From the cell containing the given text, extract its center point as [X, Y] coordinate. 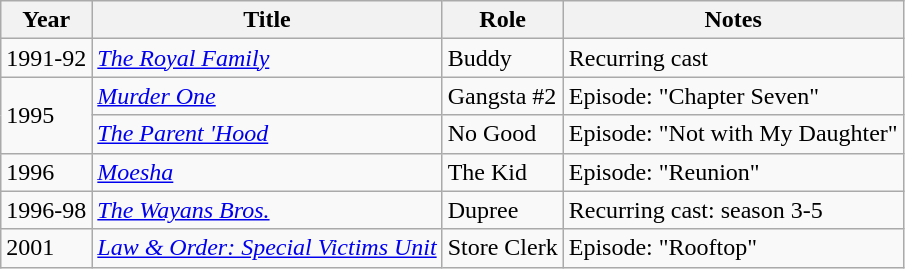
Episode: "Chapter Seven" [733, 96]
2001 [46, 248]
Recurring cast [733, 58]
1991-92 [46, 58]
Role [502, 20]
Recurring cast: season 3-5 [733, 210]
The Royal Family [267, 58]
1996 [46, 172]
Notes [733, 20]
Buddy [502, 58]
1996-98 [46, 210]
No Good [502, 134]
The Wayans Bros. [267, 210]
Episode: "Reunion" [733, 172]
Title [267, 20]
Dupree [502, 210]
Law & Order: Special Victims Unit [267, 248]
Store Clerk [502, 248]
The Parent 'Hood [267, 134]
Murder One [267, 96]
Episode: "Not with My Daughter" [733, 134]
Episode: "Rooftop" [733, 248]
1995 [46, 115]
Moesha [267, 172]
Gangsta #2 [502, 96]
The Kid [502, 172]
Year [46, 20]
